Identify which cell holds the provided text, then report its (x, y) central coordinate. 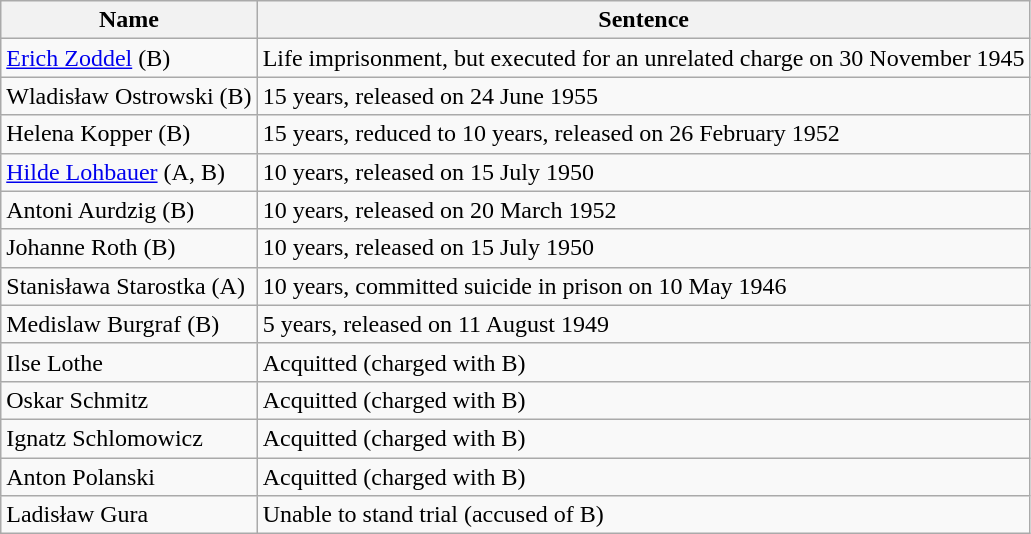
Johanne Roth (B) (129, 248)
Ilse Lothe (129, 362)
10 years, released on 20 March 1952 (644, 210)
15 years, reduced to 10 years, released on 26 February 1952 (644, 134)
Erich Zoddel (B) (129, 58)
10 years, committed suicide in prison on 10 May 1946 (644, 286)
Name (129, 20)
Life imprisonment, but executed for an unrelated charge on 30 November 1945 (644, 58)
15 years, released on 24 June 1955 (644, 96)
Ladisław Gura (129, 515)
Hilde Lohbauer (A, B) (129, 172)
Medislaw Burgraf (B) (129, 324)
Unable to stand trial (accused of B) (644, 515)
Ignatz Schlomowicz (129, 438)
Oskar Schmitz (129, 400)
5 years, released on 11 August 1949 (644, 324)
Helena Kopper (B) (129, 134)
Stanisława Starostka (A) (129, 286)
Wladisław Ostrowski (B) (129, 96)
Sentence (644, 20)
Antoni Aurdzig (B) (129, 210)
Anton Polanski (129, 477)
